Find where the given text appears and provide that cell's center as (X, Y) coordinate. 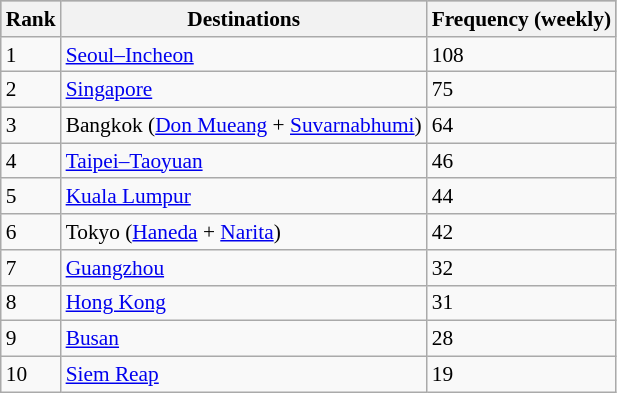
31 (522, 303)
Bangkok (Don Mueang + Suvarnabhumi) (244, 126)
4 (31, 161)
19 (522, 374)
Taipei–Taoyuan (244, 161)
44 (522, 197)
64 (522, 126)
2 (31, 90)
75 (522, 90)
Siem Reap (244, 374)
3 (31, 126)
Tokyo (Haneda + Narita) (244, 232)
6 (31, 232)
8 (31, 303)
Busan (244, 339)
108 (522, 55)
1 (31, 55)
Hong Kong (244, 303)
Destinations (244, 19)
46 (522, 161)
28 (522, 339)
Kuala Lumpur (244, 197)
32 (522, 268)
10 (31, 374)
Seoul–Incheon (244, 55)
Rank (31, 19)
Frequency (weekly) (522, 19)
42 (522, 232)
5 (31, 197)
Singapore (244, 90)
Guangzhou (244, 268)
7 (31, 268)
9 (31, 339)
